Provide the (x, y) coordinate of the cell's center where the given text is located.  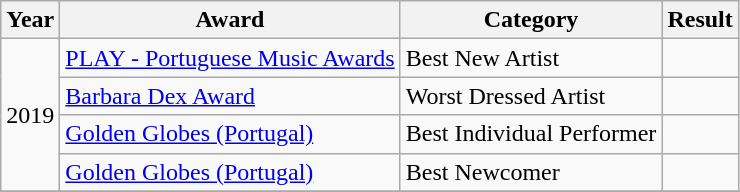
2019 (30, 115)
Best Individual Performer (531, 134)
Barbara Dex Award (230, 96)
Result (700, 20)
Category (531, 20)
Worst Dressed Artist (531, 96)
Best Newcomer (531, 172)
Best New Artist (531, 58)
PLAY - Portuguese Music Awards (230, 58)
Award (230, 20)
Year (30, 20)
